For the text-containing cell, return its midpoint in [X, Y] coordinate format. 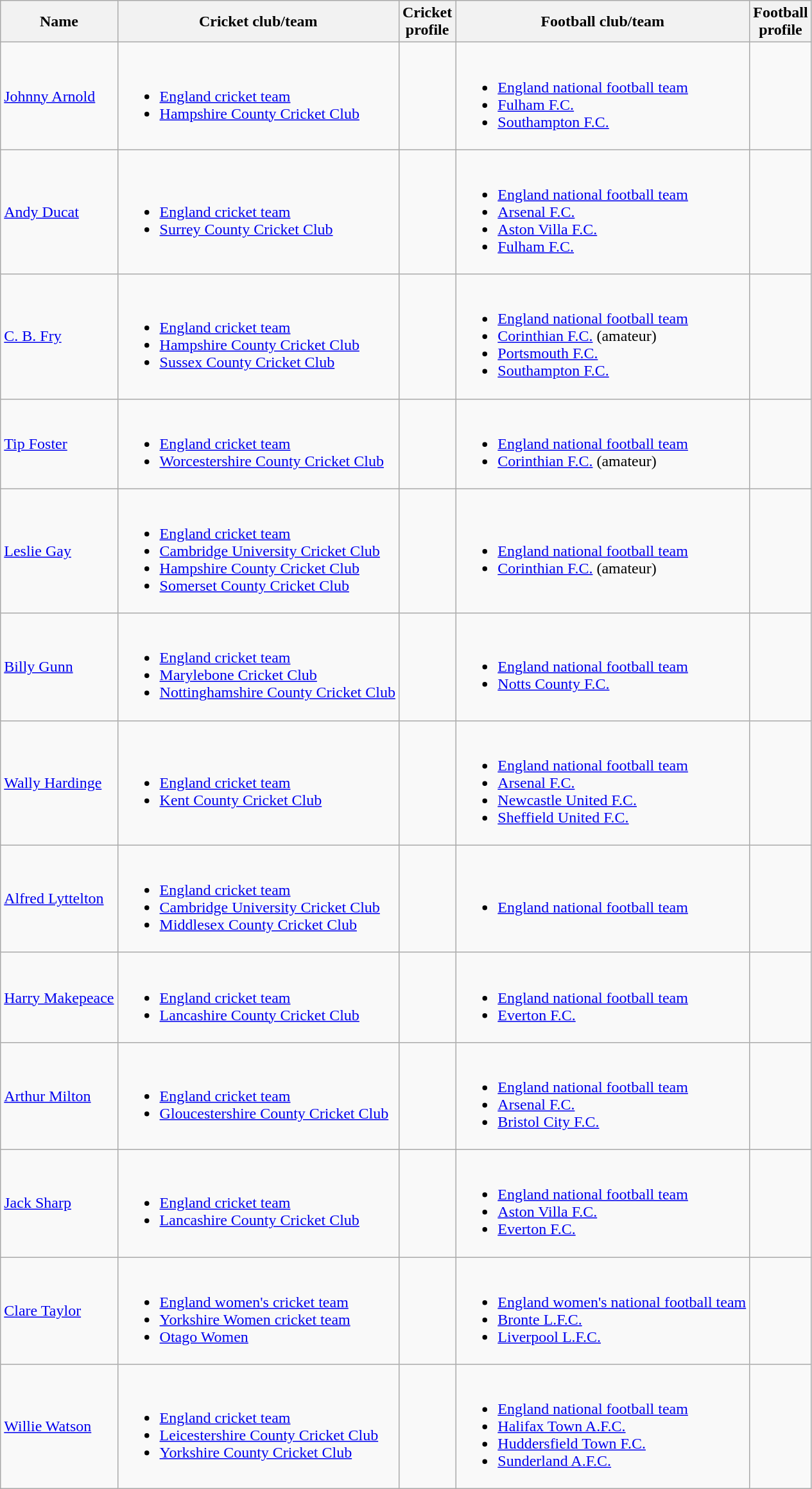
Clare Taylor [59, 1311]
England cricket teamHampshire County Cricket Club [258, 96]
Football club/team [603, 22]
England national football teamNotts County F.C. [603, 666]
Billy Gunn [59, 666]
Willie Watson [59, 1427]
England cricket teamCambridge University Cricket ClubMiddlesex County Cricket Club [258, 899]
Footballprofile [781, 22]
England cricket teamWorcestershire County Cricket Club [258, 444]
England cricket teamLeicestershire County Cricket ClubYorkshire County Cricket Club [258, 1427]
Cricketprofile [427, 22]
England national football teamCorinthian F.C. (amateur)Portsmouth F.C.Southampton F.C. [603, 336]
Wally Hardinge [59, 783]
England cricket teamGloucestershire County Cricket Club [258, 1095]
England national football teamFulham F.C.Southampton F.C. [603, 96]
England cricket teamCambridge University Cricket ClubHampshire County Cricket ClubSomerset County Cricket Club [258, 551]
England national football teamArsenal F.C.Aston Villa F.C.Fulham F.C. [603, 212]
Name [59, 22]
England national football teamArsenal F.C.Bristol City F.C. [603, 1095]
Tip Foster [59, 444]
England women's cricket teamYorkshire Women cricket teamOtago Women [258, 1311]
England national football teamEverton F.C. [603, 997]
C. B. Fry [59, 336]
England national football teamArsenal F.C.Newcastle United F.C.Sheffield United F.C. [603, 783]
England cricket teamKent County Cricket Club [258, 783]
Andy Ducat [59, 212]
England cricket teamSurrey County Cricket Club [258, 212]
Cricket club/team [258, 22]
Leslie Gay [59, 551]
Arthur Milton [59, 1095]
England women's national football teamBronte L.F.C.Liverpool L.F.C. [603, 1311]
England national football teamHalifax Town A.F.C.Huddersfield Town F.C.Sunderland A.F.C. [603, 1427]
England cricket teamMarylebone Cricket ClubNottinghamshire County Cricket Club [258, 666]
Alfred Lyttelton [59, 899]
Harry Makepeace [59, 997]
England national football team [603, 899]
England cricket teamHampshire County Cricket ClubSussex County Cricket Club [258, 336]
England national football teamAston Villa F.C.Everton F.C. [603, 1203]
Johnny Arnold [59, 96]
Jack Sharp [59, 1203]
